Find where the given text appears and provide that cell's center as (X, Y) coordinate. 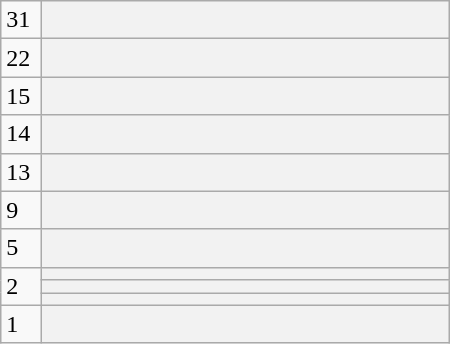
5 (22, 248)
22 (22, 58)
31 (22, 20)
1 (22, 324)
14 (22, 134)
15 (22, 96)
9 (22, 210)
13 (22, 172)
2 (22, 286)
